Capture the cell that displays the provided text and extract its [x, y] central coordinate. 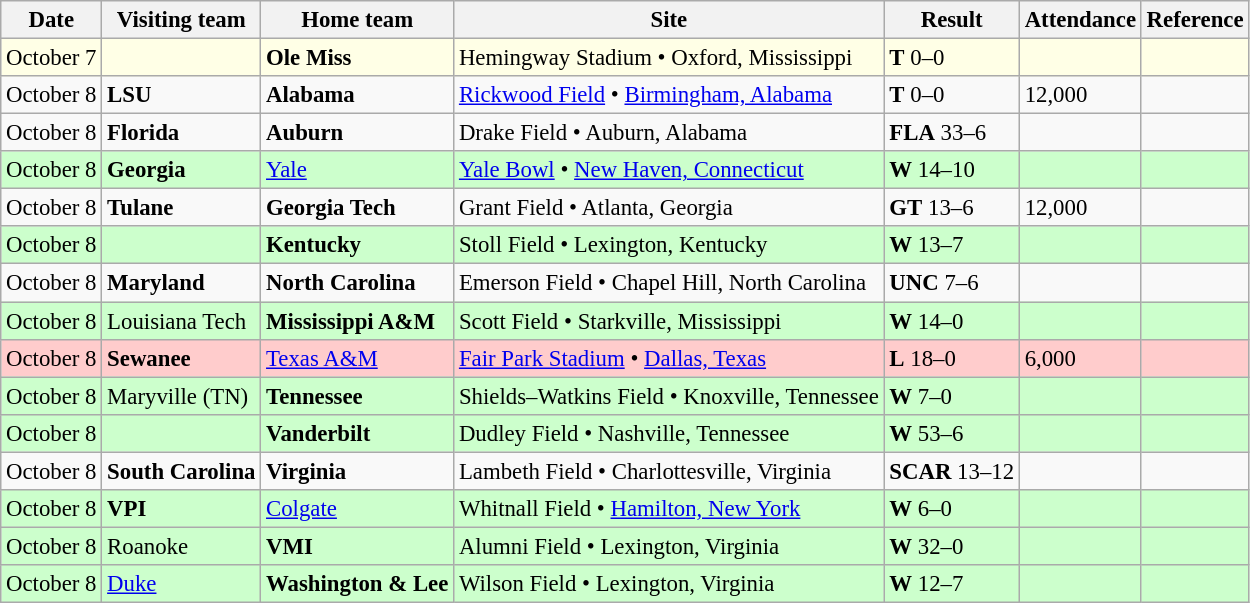
Drake Field • Auburn, Alabama [669, 133]
October 7 [52, 58]
Yale Bowl • New Haven, Connecticut [669, 170]
Maryville (TN) [182, 396]
Colgate [358, 509]
Wilson Field • Lexington, Virginia [669, 584]
Rickwood Field • Birmingham, Alabama [669, 95]
Maryland [182, 283]
W 12–7 [952, 584]
Sewanee [182, 358]
Site [669, 20]
Alabama [358, 95]
Dudley Field • Nashville, Tennessee [669, 433]
W 14–0 [952, 321]
L 18–0 [952, 358]
Florida [182, 133]
W 14–10 [952, 170]
Auburn [358, 133]
VPI [182, 509]
Alumni Field • Lexington, Virginia [669, 546]
Ole Miss [358, 58]
FLA 33–6 [952, 133]
Kentucky [358, 245]
GT 13–6 [952, 208]
Emerson Field • Chapel Hill, North Carolina [669, 283]
South Carolina [182, 471]
Virginia [358, 471]
Duke [182, 584]
W 13–7 [952, 245]
LSU [182, 95]
W 53–6 [952, 433]
Stoll Field • Lexington, Kentucky [669, 245]
Georgia [182, 170]
Date [52, 20]
Lambeth Field • Charlottesville, Virginia [669, 471]
Louisiana Tech [182, 321]
W 6–0 [952, 509]
6,000 [1080, 358]
Yale [358, 170]
Result [952, 20]
Vanderbilt [358, 433]
VMI [358, 546]
SCAR 13–12 [952, 471]
Texas A&M [358, 358]
UNC 7–6 [952, 283]
Fair Park Stadium • Dallas, Texas [669, 358]
Attendance [1080, 20]
Mississippi A&M [358, 321]
North Carolina [358, 283]
Shields–Watkins Field • Knoxville, Tennessee [669, 396]
Visiting team [182, 20]
W 7–0 [952, 396]
Tennessee [358, 396]
Whitnall Field • Hamilton, New York [669, 509]
Washington & Lee [358, 584]
W 32–0 [952, 546]
Home team [358, 20]
Georgia Tech [358, 208]
Hemingway Stadium • Oxford, Mississippi [669, 58]
Reference [1195, 20]
Grant Field • Atlanta, Georgia [669, 208]
Tulane [182, 208]
Scott Field • Starkville, Mississippi [669, 321]
Roanoke [182, 546]
